Determine the [x, y] coordinate at the center of the cell enclosing the given text.  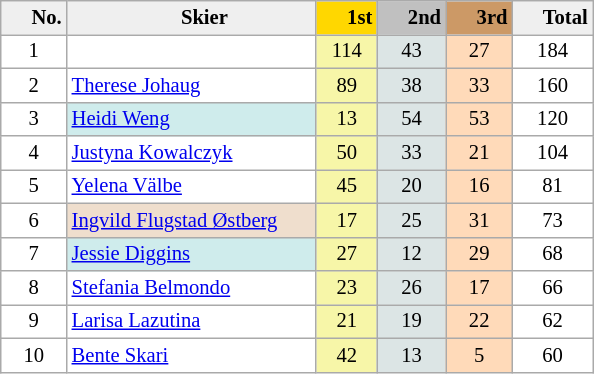
23 [346, 287]
4 [34, 153]
43 [412, 51]
66 [552, 287]
53 [479, 119]
Yelena Välbe [192, 186]
26 [412, 287]
31 [479, 220]
81 [552, 186]
Total [552, 17]
1 [34, 51]
12 [412, 254]
Justyna Kowalczyk [192, 153]
114 [346, 51]
10 [34, 355]
2nd [412, 17]
89 [346, 85]
45 [346, 186]
73 [552, 220]
Jessie Diggins [192, 254]
3 [34, 119]
9 [34, 321]
160 [552, 85]
68 [552, 254]
2 [34, 85]
8 [34, 287]
60 [552, 355]
Larisa Lazutina [192, 321]
Skier [192, 17]
7 [34, 254]
120 [552, 119]
42 [346, 355]
50 [346, 153]
29 [479, 254]
16 [479, 186]
62 [552, 321]
184 [552, 51]
Ingvild Flugstad Østberg [192, 220]
20 [412, 186]
3rd [479, 17]
Therese Johaug [192, 85]
38 [412, 85]
No. [34, 17]
54 [412, 119]
6 [34, 220]
Heidi Weng [192, 119]
Bente Skari [192, 355]
19 [412, 321]
Stefania Belmondo [192, 287]
22 [479, 321]
104 [552, 153]
25 [412, 220]
1st [346, 17]
